Scan for the cell matching the given text and deliver its (X, Y) coordinate at center. 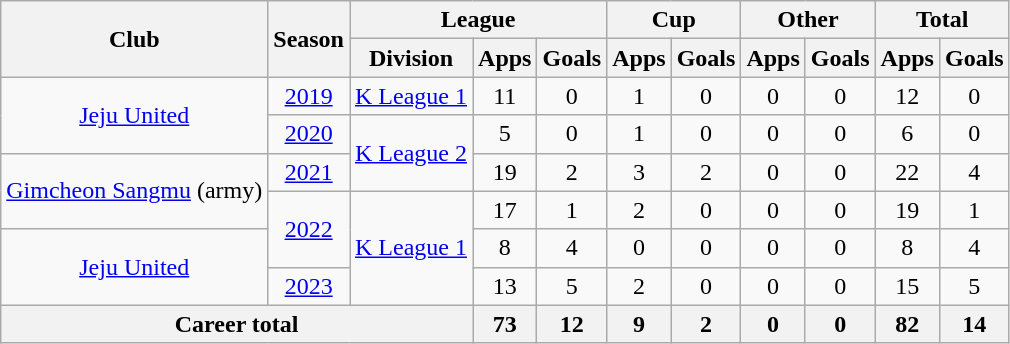
Cup (674, 20)
2022 (309, 229)
22 (907, 172)
2023 (309, 286)
13 (505, 286)
Club (134, 39)
Career total (237, 324)
2019 (309, 96)
3 (639, 172)
Total (942, 20)
Other (808, 20)
Gimcheon Sangmu (army) (134, 191)
73 (505, 324)
Season (309, 39)
K League 2 (412, 153)
14 (974, 324)
Division (412, 58)
9 (639, 324)
11 (505, 96)
15 (907, 286)
17 (505, 210)
League (478, 20)
6 (907, 134)
82 (907, 324)
2020 (309, 134)
2021 (309, 172)
